For the text-containing cell, return its midpoint in (x, y) coordinate format. 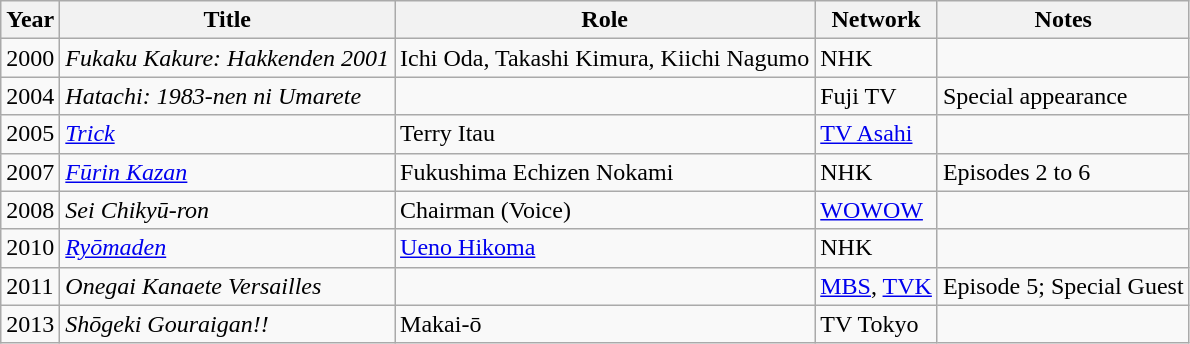
Hatachi: 1983-nen ni Umarete (228, 96)
Fūrin Kazan (228, 172)
TV Tokyo (876, 324)
Onegai Kanaete Versailles (228, 286)
Terry Itau (605, 134)
2007 (30, 172)
Fuji TV (876, 96)
Sei Chikyū-ron (228, 210)
Network (876, 20)
2011 (30, 286)
Chairman (Voice) (605, 210)
Special appearance (1063, 96)
TV Asahi (876, 134)
MBS, TVK (876, 286)
2013 (30, 324)
Ryōmaden (228, 248)
Episodes 2 to 6 (1063, 172)
2010 (30, 248)
Makai-ō (605, 324)
Episode 5; Special Guest (1063, 286)
WOWOW (876, 210)
2008 (30, 210)
Trick (228, 134)
Notes (1063, 20)
Ueno Hikoma (605, 248)
2004 (30, 96)
Role (605, 20)
2000 (30, 58)
Fukushima Echizen Nokami (605, 172)
Ichi Oda, Takashi Kimura, Kiichi Nagumo (605, 58)
Fukaku Kakure: Hakkenden 2001 (228, 58)
Year (30, 20)
2005 (30, 134)
Shōgeki Gouraigan!! (228, 324)
Title (228, 20)
